Pinpoint the cell where the given text exists, returning its [x, y] midpoint coordinate. 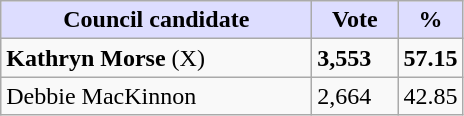
Council candidate [156, 20]
42.85 [430, 96]
Vote [355, 20]
57.15 [430, 58]
Kathryn Morse (X) [156, 58]
Debbie MacKinnon [156, 96]
2,664 [355, 96]
3,553 [355, 58]
% [430, 20]
